For the text-containing cell, return its midpoint in [x, y] coordinate format. 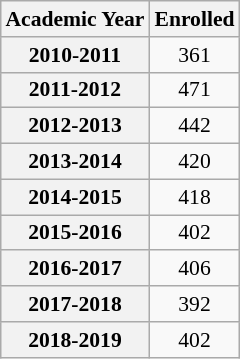
Enrolled [194, 19]
2014-2015 [74, 197]
418 [194, 197]
442 [194, 126]
420 [194, 161]
2016-2017 [74, 268]
2018-2019 [74, 339]
2011-2012 [74, 90]
2015-2016 [74, 232]
2017-2018 [74, 304]
Academic Year [74, 19]
361 [194, 54]
2012-2013 [74, 126]
2010-2011 [74, 54]
2013-2014 [74, 161]
406 [194, 268]
392 [194, 304]
471 [194, 90]
